Determine the [x, y] coordinate at the center of the cell enclosing the given text.  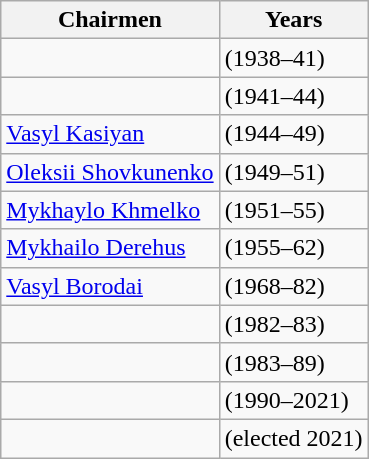
(1955–62) [294, 248]
(1983–89) [294, 362]
Mykhailo Derehus [110, 248]
(1990–2021) [294, 400]
Vasyl Borodai [110, 286]
(1944–49) [294, 134]
Chairmen [110, 20]
(1941–44) [294, 96]
(1968–82) [294, 286]
(elected 2021) [294, 438]
(1982–83) [294, 324]
(1951–55) [294, 210]
(1949–51) [294, 172]
Mykhaylo Khmelko [110, 210]
Vasyl Kasiyan [110, 134]
Oleksii Shovkunenko [110, 172]
Years [294, 20]
(1938–41) [294, 58]
